From the cell containing the given text, extract its center point as (x, y) coordinate. 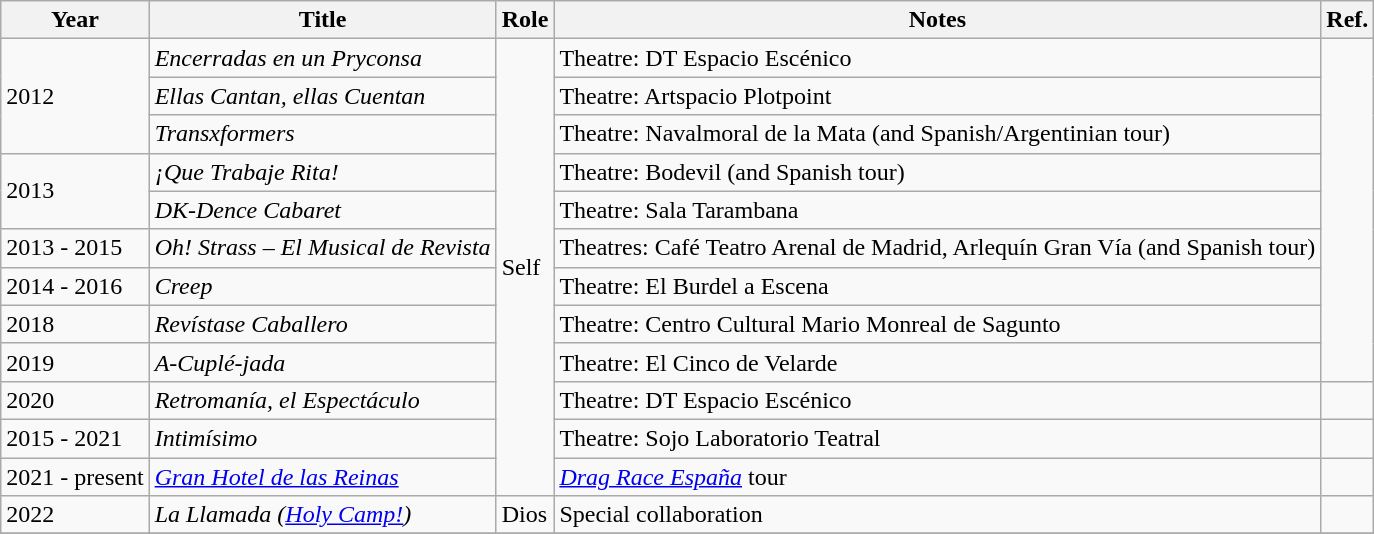
2013 - 2015 (75, 248)
Intimísimo (322, 438)
Theatre: Bodevil (and Spanish tour) (938, 172)
Theatre: Centro Cultural Mario Monreal de Sagunto (938, 324)
2018 (75, 324)
Oh! Strass – El Musical de Revista (322, 248)
Notes (938, 20)
Title (322, 20)
Theatre: Sojo Laboratorio Teatral (938, 438)
Creep (322, 286)
DK-Dence Cabaret (322, 210)
Ellas Cantan, ellas Cuentan (322, 96)
Special collaboration (938, 515)
Theatre: Sala Tarambana (938, 210)
Drag Race España tour (938, 477)
Theatre: El Burdel a Escena (938, 286)
Theatres: Café Teatro Arenal de Madrid, Arlequín Gran Vía (and Spanish tour) (938, 248)
A-Cuplé-jada (322, 362)
Self (525, 268)
2014 - 2016 (75, 286)
¡Que Trabaje Rita! (322, 172)
Encerradas en un Pryconsa (322, 58)
Retromanía, el Espectáculo (322, 400)
Year (75, 20)
Dios (525, 515)
2020 (75, 400)
2015 - 2021 (75, 438)
Gran Hotel de las Reinas (322, 477)
Theatre: Navalmoral de la Mata (and Spanish/Argentinian tour) (938, 134)
Role (525, 20)
Transxformers (322, 134)
2019 (75, 362)
La Llamada (Holy Camp!) (322, 515)
2022 (75, 515)
Theatre: Artspacio Plotpoint (938, 96)
Ref. (1348, 20)
Theatre: El Cinco de Velarde (938, 362)
2012 (75, 96)
2021 - present (75, 477)
2013 (75, 191)
Revístase Caballero (322, 324)
